Locate the cell with the specified text and output its [X, Y] center coordinate. 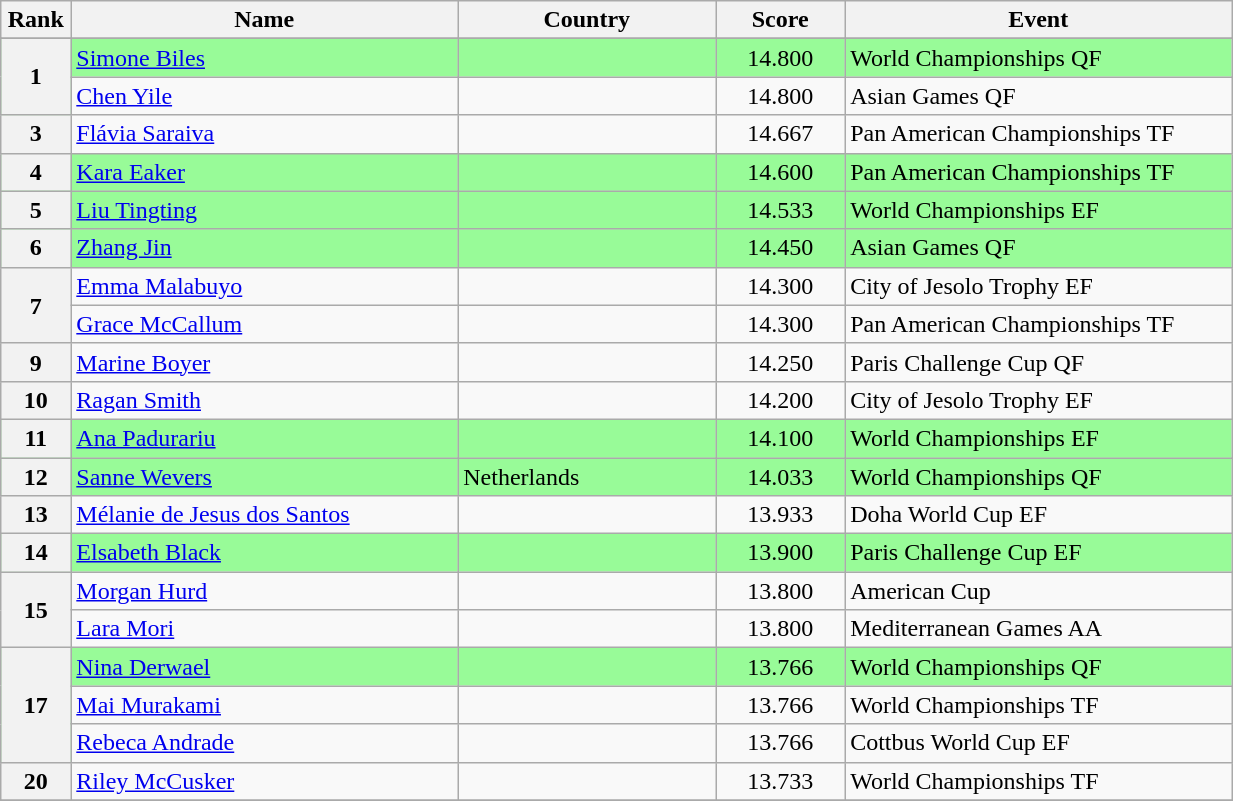
13 [36, 515]
Ragan Smith [264, 400]
14.100 [780, 438]
Marine Boyer [264, 362]
3 [36, 134]
Cottbus World Cup EF [1038, 743]
Name [264, 20]
Paris Challenge Cup EF [1038, 553]
Chen Yile [264, 96]
Simone Biles [264, 58]
14.600 [780, 172]
14.200 [780, 400]
Country [587, 20]
14 [36, 553]
20 [36, 781]
Flávia Saraiva [264, 134]
4 [36, 172]
Mediterranean Games AA [1038, 629]
14.667 [780, 134]
17 [36, 705]
15 [36, 610]
Doha World Cup EF [1038, 515]
Event [1038, 20]
Score [780, 20]
13.733 [780, 781]
14.450 [780, 248]
1 [36, 77]
Rebeca Andrade [264, 743]
Liu Tingting [264, 210]
13.933 [780, 515]
Elsabeth Black [264, 553]
14.033 [780, 477]
6 [36, 248]
Netherlands [587, 477]
7 [36, 305]
Mélanie de Jesus dos Santos [264, 515]
Grace McCallum [264, 324]
Paris Challenge Cup QF [1038, 362]
Ana Padurariu [264, 438]
10 [36, 400]
Nina Derwael [264, 667]
5 [36, 210]
14.250 [780, 362]
Zhang Jin [264, 248]
Kara Eaker [264, 172]
Riley McCusker [264, 781]
Mai Murakami [264, 705]
Morgan Hurd [264, 591]
12 [36, 477]
13.900 [780, 553]
Lara Mori [264, 629]
American Cup [1038, 591]
Sanne Wevers [264, 477]
9 [36, 362]
Rank [36, 20]
Emma Malabuyo [264, 286]
11 [36, 438]
14.533 [780, 210]
